Pinpoint the cell where the given text exists, returning its (X, Y) midpoint coordinate. 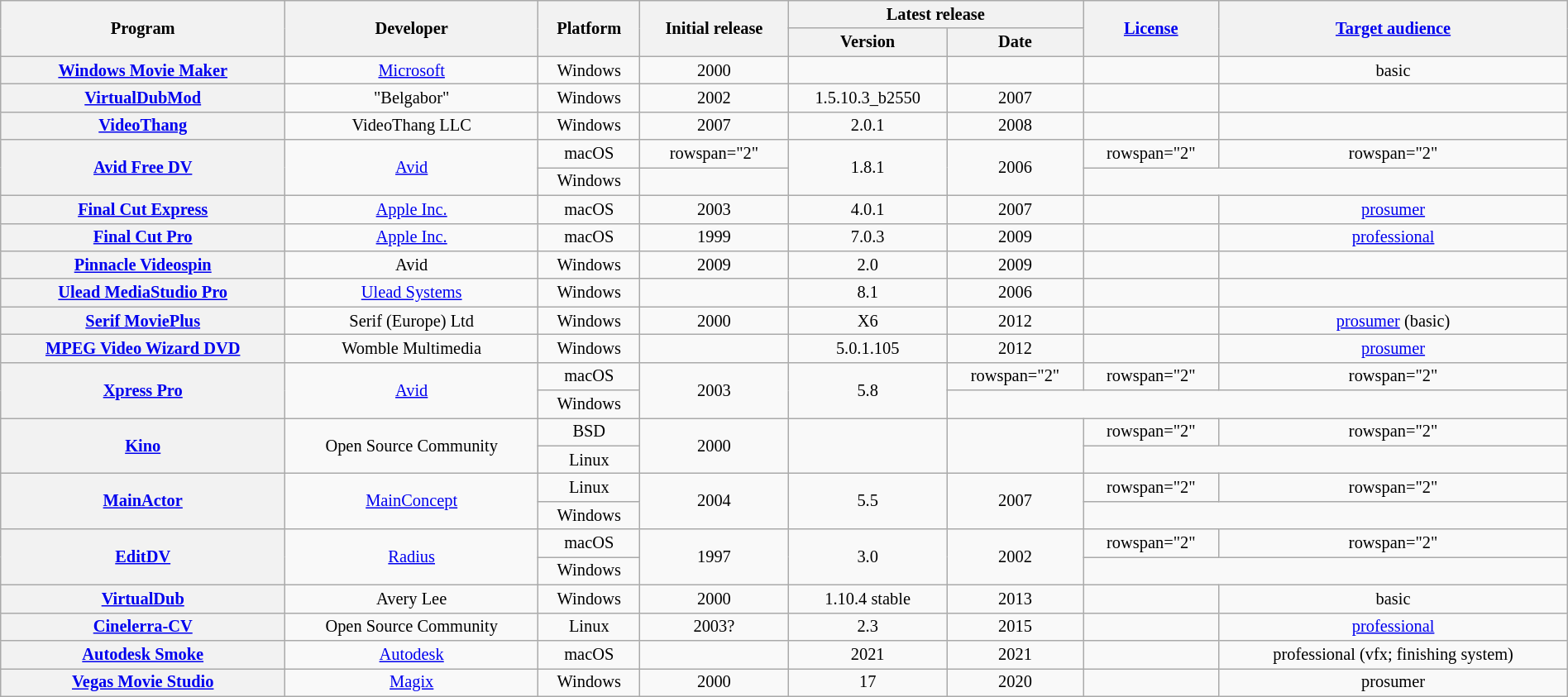
MPEG Video Wizard DVD (143, 348)
Windows Movie Maker (143, 70)
MainActor (143, 501)
3.0 (868, 557)
Final Cut Express (143, 209)
Serif MoviePlus (143, 321)
2015 (1015, 627)
Latest release (936, 14)
2004 (715, 501)
Xpress Pro (143, 390)
Initial release (715, 28)
Date (1015, 42)
1.10.4 stable (868, 599)
Autodesk Smoke (143, 654)
5.5 (868, 501)
1997 (715, 557)
MainConcept (412, 501)
Vegas Movie Studio (143, 682)
Ulead MediaStudio Pro (143, 293)
4.0.1 (868, 209)
Radius (412, 557)
Platform (589, 28)
1.5.10.3_b2550 (868, 98)
2013 (1015, 599)
Program (143, 28)
17 (868, 682)
2.0 (868, 265)
License (1151, 28)
VideoThang (143, 126)
7.0.3 (868, 237)
Developer (412, 28)
Avery Lee (412, 599)
VideoThang LLC (412, 126)
Version (868, 42)
Microsoft (412, 70)
Magix (412, 682)
Womble Multimedia (412, 348)
2020 (1015, 682)
EditDV (143, 557)
X6 (868, 321)
8.1 (868, 293)
Avid Free DV (143, 167)
VirtualDubMod (143, 98)
1999 (715, 237)
professional (vfx; finishing system) (1393, 654)
5.8 (868, 390)
BSD (589, 432)
Target audience (1393, 28)
Pinnacle Videospin (143, 265)
Ulead Systems (412, 293)
"Belgabor" (412, 98)
Serif (Europe) Ltd (412, 321)
Kino (143, 445)
Cinelerra-CV (143, 627)
2003? (715, 627)
VirtualDub (143, 599)
5.0.1.105 (868, 348)
2.0.1 (868, 126)
Final Cut Pro (143, 237)
2.3 (868, 627)
2008 (1015, 126)
1.8.1 (868, 167)
Autodesk (412, 654)
prosumer (basic) (1393, 321)
